Detect which cell encompasses the target text, then output its (X, Y) center coordinate. 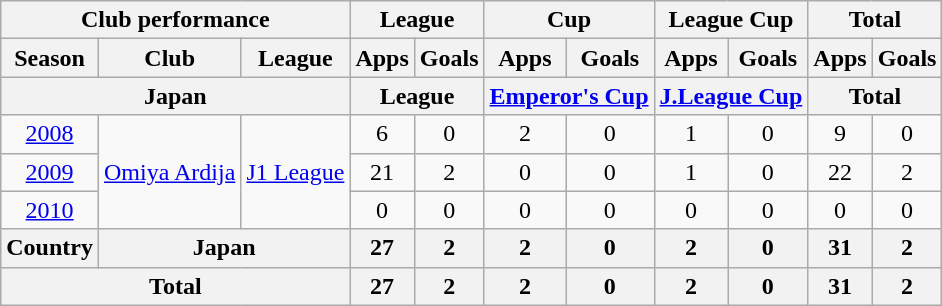
21 (382, 172)
Season (50, 58)
J1 League (296, 172)
Club performance (176, 20)
J.League Cup (731, 96)
2010 (50, 210)
Club (169, 58)
Omiya Ardija (169, 172)
22 (840, 172)
2009 (50, 172)
Emperor's Cup (569, 96)
League Cup (731, 20)
6 (382, 134)
Cup (569, 20)
9 (840, 134)
2008 (50, 134)
Country (50, 248)
